Capture the cell that displays the provided text and extract its [x, y] central coordinate. 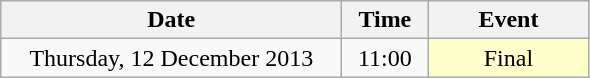
Event [508, 20]
Thursday, 12 December 2013 [172, 58]
Time [385, 20]
Date [172, 20]
Final [508, 58]
11:00 [385, 58]
